Capture the cell that displays the provided text and extract its (x, y) central coordinate. 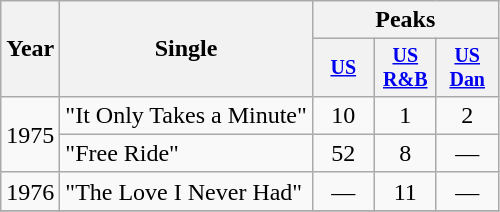
52 (343, 153)
Single (186, 49)
USR&B (405, 68)
2 (467, 115)
Peaks (405, 20)
Year (30, 49)
1976 (30, 191)
"It Only Takes a Minute" (186, 115)
1 (405, 115)
"The Love I Never Had" (186, 191)
US (343, 68)
USDan (467, 68)
10 (343, 115)
1975 (30, 134)
8 (405, 153)
"Free Ride" (186, 153)
11 (405, 191)
